Search for the cell housing the specified text and yield its [x, y] center coordinate. 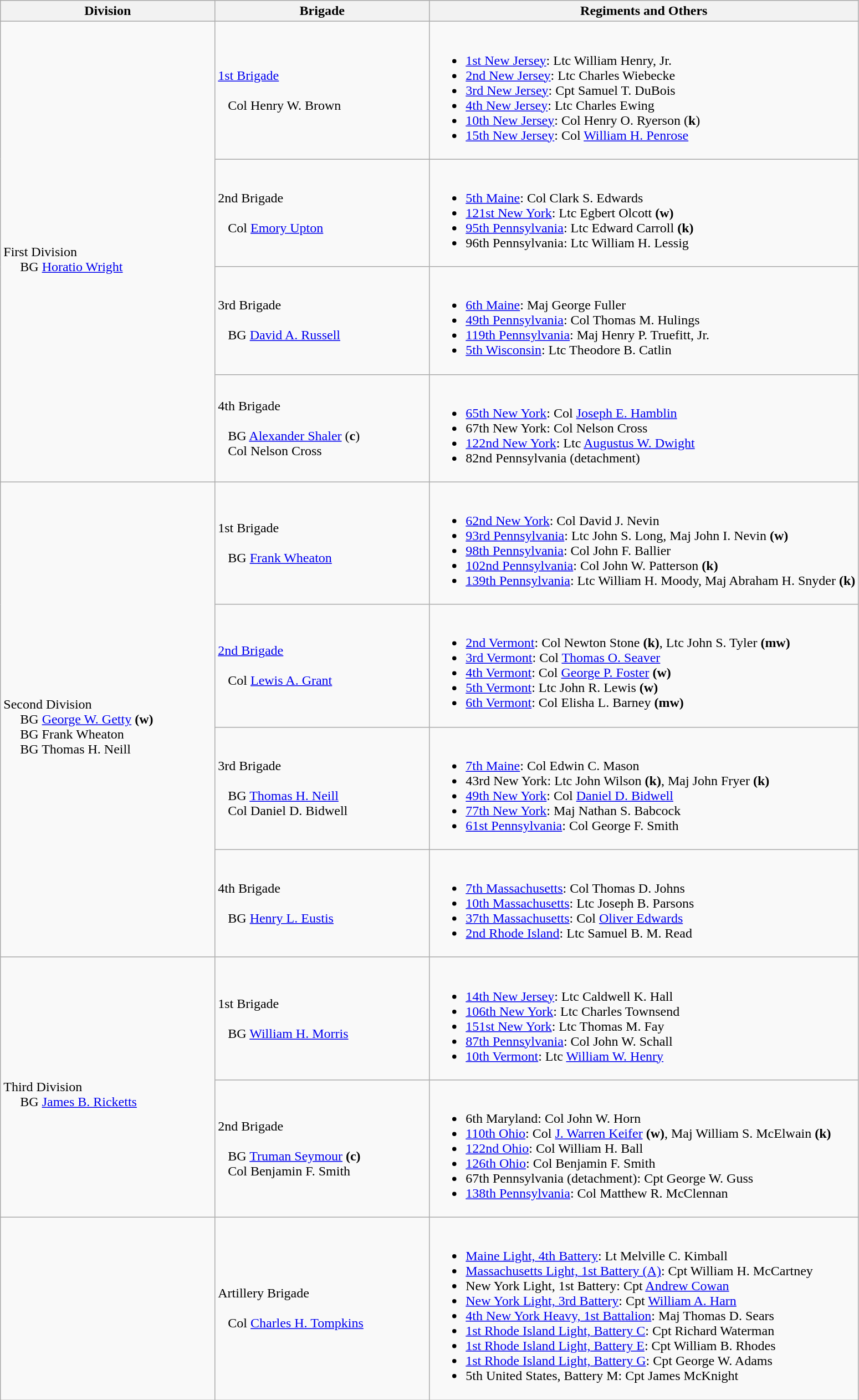
Regiments and Others [644, 11]
5th Maine: Col Clark S. Edwards121st New York: Ltc Egbert Olcott (w)95th Pennsylvania: Ltc Edward Carroll (k)96th Pennsylvania: Ltc William H. Lessig [644, 213]
2nd Brigade Col Emory Upton [323, 213]
1st Brigade Col Henry W. Brown [323, 90]
65th New York: Col Joseph E. Hamblin67th New York: Col Nelson Cross122nd New York: Ltc Augustus W. Dwight82nd Pennsylvania (detachment) [644, 428]
Artillery Brigade Col Charles H. Tompkins [323, 1309]
3rd Brigade BG Thomas H. Neill Col Daniel D. Bidwell [323, 788]
1st Brigade BG William H. Morris [323, 1018]
4th Brigade BG Henry L. Eustis [323, 903]
Second Division BG George W. Getty (w) BG Frank Wheaton BG Thomas H. Neill [108, 720]
2nd Brigade Col Lewis A. Grant [323, 665]
First Division BG Horatio Wright [108, 252]
4th Brigade BG Alexander Shaler (c) Col Nelson Cross [323, 428]
Brigade [323, 11]
2nd Brigade BG Truman Seymour (c) Col Benjamin F. Smith [323, 1148]
Division [108, 11]
Third Division BG James B. Ricketts [108, 1087]
1st Brigade BG Frank Wheaton [323, 543]
3rd Brigade BG David A. Russell [323, 320]
